Identify which cell holds the provided text, then report its (X, Y) central coordinate. 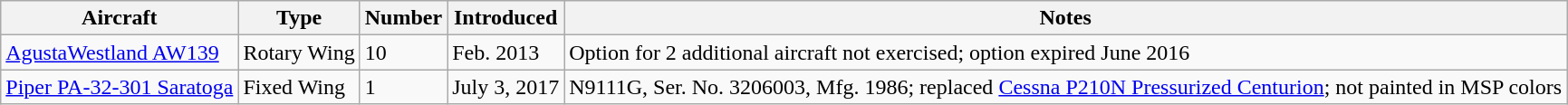
AgustaWestland AW139 (120, 52)
Option for 2 additional aircraft not exercised; option expired June 2016 (1065, 52)
N9111G, Ser. No. 3206003, Mfg. 1986; replaced Cessna P210N Pressurized Centurion; not painted in MSP colors (1065, 87)
Aircraft (120, 18)
July 3, 2017 (505, 87)
10 (403, 52)
Piper PA-32-301 Saratoga (120, 87)
Type (299, 18)
Feb. 2013 (505, 52)
Number (403, 18)
Introduced (505, 18)
1 (403, 87)
Fixed Wing (299, 87)
Notes (1065, 18)
Rotary Wing (299, 52)
